Return (X, Y) of the center of cell containing provided text 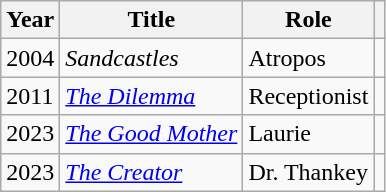
Atropos (308, 58)
Sandcastles (152, 58)
The Good Mother (152, 134)
The Creator (152, 172)
Laurie (308, 134)
Dr. Thankey (308, 172)
Title (152, 20)
2004 (30, 58)
The Dilemma (152, 96)
Role (308, 20)
Receptionist (308, 96)
Year (30, 20)
2011 (30, 96)
